Scan for the cell matching the given text and deliver its [X, Y] coordinate at center. 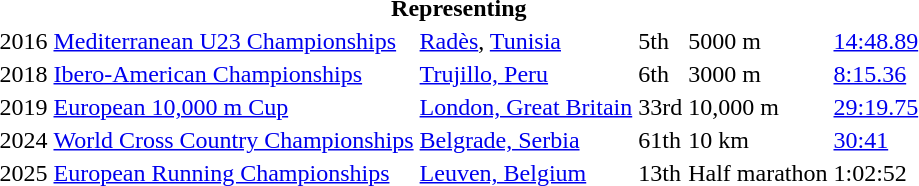
61th [660, 140]
European 10,000 m Cup [234, 107]
Mediterranean U23 Championships [234, 41]
10,000 m [758, 107]
3000 m [758, 74]
Trujillo, Peru [526, 74]
London, Great Britain [526, 107]
World Cross Country Championships [234, 140]
5000 m [758, 41]
6th [660, 74]
10 km [758, 140]
33rd [660, 107]
Radès, Tunisia [526, 41]
Belgrade, Serbia [526, 140]
Ibero-American Championships [234, 74]
5th [660, 41]
